Provide the [x, y] coordinate of the cell's center where the given text is located.  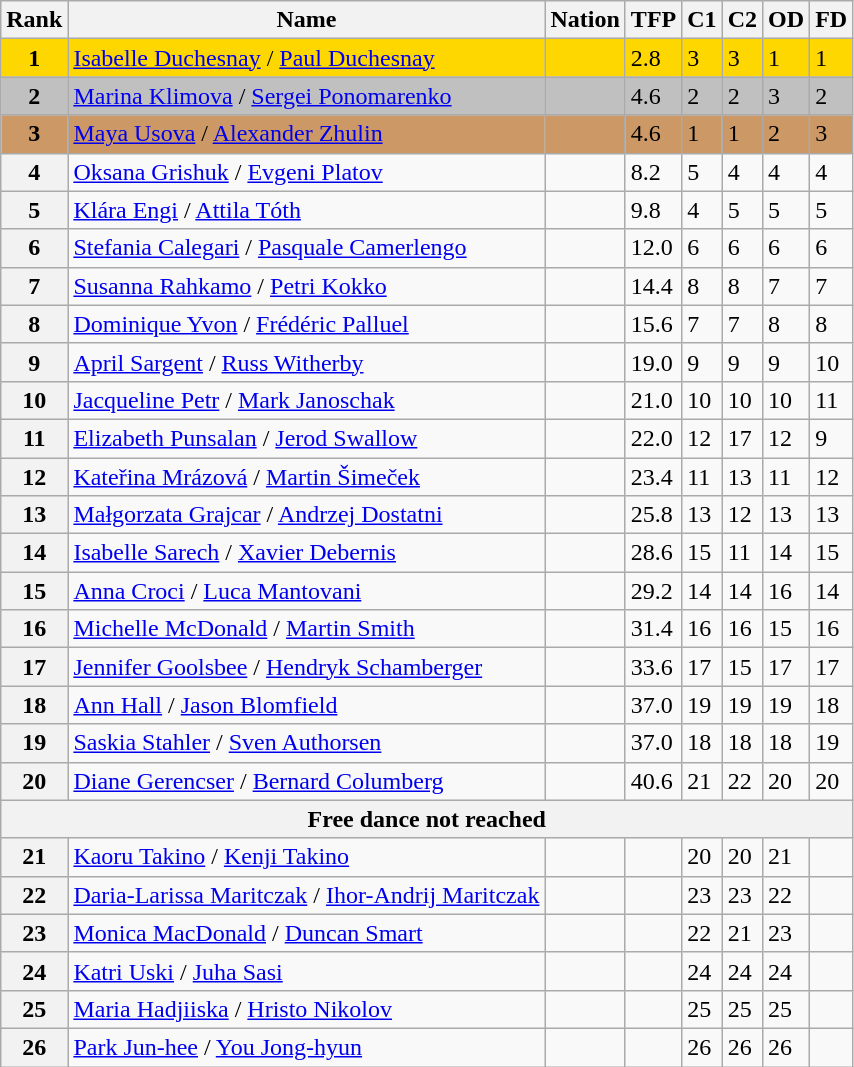
22.0 [653, 438]
Oksana Grishuk / Evgeni Platov [306, 172]
12.0 [653, 248]
8.2 [653, 172]
Anna Croci / Luca Mantovani [306, 591]
Maya Usova / Alexander Zhulin [306, 134]
Michelle McDonald / Martin Smith [306, 629]
Elizabeth Punsalan / Jerod Swallow [306, 438]
Monica MacDonald / Duncan Smart [306, 933]
Jacqueline Petr / Mark Janoschak [306, 400]
Ann Hall / Jason Blomfield [306, 705]
Dominique Yvon / Frédéric Palluel [306, 324]
Jennifer Goolsbee / Hendryk Schamberger [306, 667]
25.8 [653, 515]
Susanna Rahkamo / Petri Kokko [306, 286]
C1 [702, 20]
21.0 [653, 400]
Nation [585, 20]
Free dance not reached [427, 819]
19.0 [653, 362]
Kaoru Takino / Kenji Takino [306, 857]
Kateřina Mrázová / Martin Šimeček [306, 477]
Marina Klimova / Sergei Ponomarenko [306, 96]
Daria-Larissa Maritczak / Ihor-Andrij Maritczak [306, 895]
Isabelle Duchesnay / Paul Duchesnay [306, 58]
FD [832, 20]
29.2 [653, 591]
C2 [742, 20]
OD [786, 20]
23.4 [653, 477]
April Sargent / Russ Witherby [306, 362]
2.8 [653, 58]
Diane Gerencser / Bernard Columberg [306, 781]
14.4 [653, 286]
31.4 [653, 629]
Małgorzata Grajcar / Andrzej Dostatni [306, 515]
Katri Uski / Juha Sasi [306, 971]
9.8 [653, 210]
Maria Hadjiiska / Hristo Nikolov [306, 1009]
Klára Engi / Attila Tóth [306, 210]
40.6 [653, 781]
Park Jun-hee / You Jong-hyun [306, 1047]
15.6 [653, 324]
Saskia Stahler / Sven Authorsen [306, 743]
Name [306, 20]
Isabelle Sarech / Xavier Debernis [306, 553]
33.6 [653, 667]
28.6 [653, 553]
Rank [34, 20]
Stefania Calegari / Pasquale Camerlengo [306, 248]
TFP [653, 20]
